Scan for the cell matching the given text and deliver its [x, y] coordinate at center. 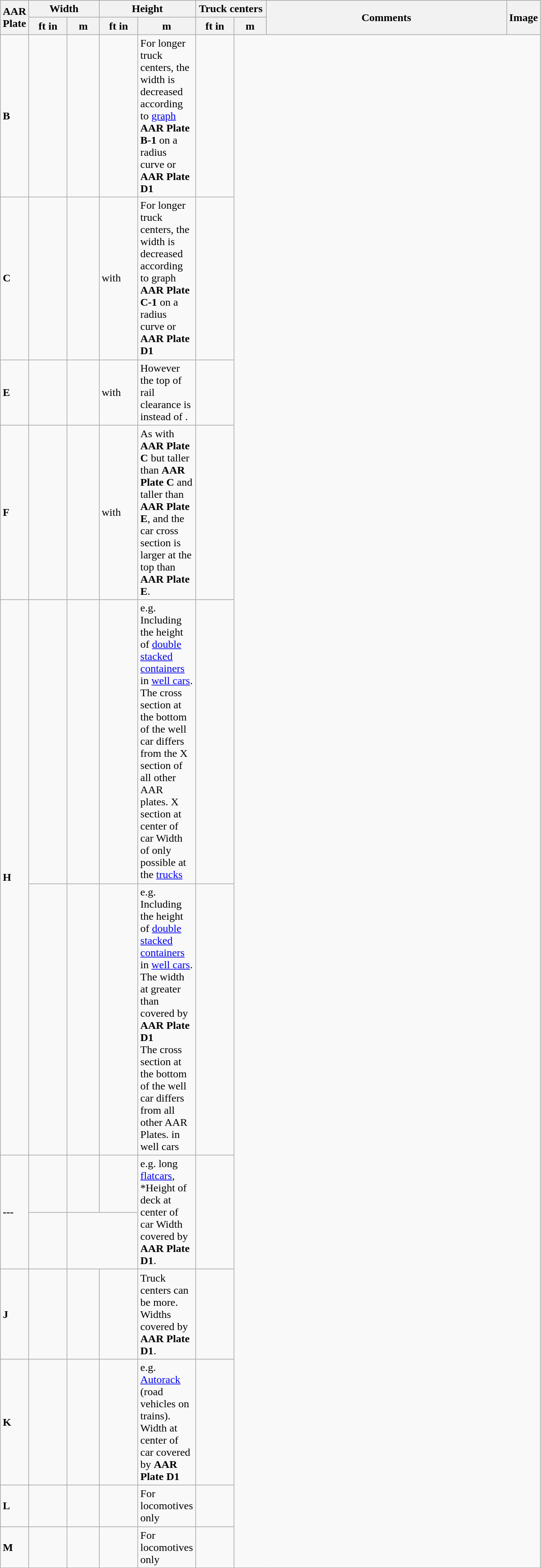
F [14, 513]
L [14, 1506]
C [14, 278]
As with AAR Plate C but taller than AAR Plate C and taller than AAR Plate E, and the car cross section is larger at the top than AAR Plate E. [167, 513]
Truck centers [231, 9]
Image [523, 18]
H [14, 877]
Truck centers can be more. Widths covered by AAR Plate D1. [167, 1314]
e.g. Autorack (road vehicles on trains). Width at center of car covered by AAR Plate D1 [167, 1422]
J [14, 1314]
Height [147, 9]
E [14, 392]
Comments [387, 18]
However the top of rail clearance is instead of . [167, 392]
AARPlate [14, 18]
Width [64, 9]
e.g. long flatcars, *Height of deck at center of car Width covered by AAR Plate D1. [167, 1212]
For longer truck centers, the width is decreased according to graph AAR Plate B-1 on a radius curve or AAR Plate D1 [167, 116]
For longer truck centers, the width is decreased according to graph AAR Plate C-1 on a radius curve or AAR Plate D1 [167, 278]
B [14, 116]
K [14, 1422]
M [14, 1547]
--- [14, 1212]
